Scan for the cell matching the given text and deliver its (x, y) coordinate at center. 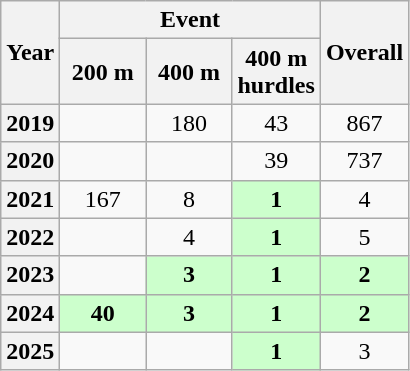
180 (189, 123)
Year (30, 52)
167 (103, 199)
5 (364, 237)
8 (189, 199)
2020 (30, 161)
39 (276, 161)
43 (276, 123)
400 m (189, 72)
2019 (30, 123)
2024 (30, 313)
2022 (30, 237)
Event (190, 20)
2021 (30, 199)
2025 (30, 351)
40 (103, 313)
867 (364, 123)
400 mhurdles (276, 72)
2023 (30, 275)
200 m (103, 72)
Overall (364, 52)
737 (364, 161)
